Provide the (x, y) coordinate of the cell's center where the given text is located.  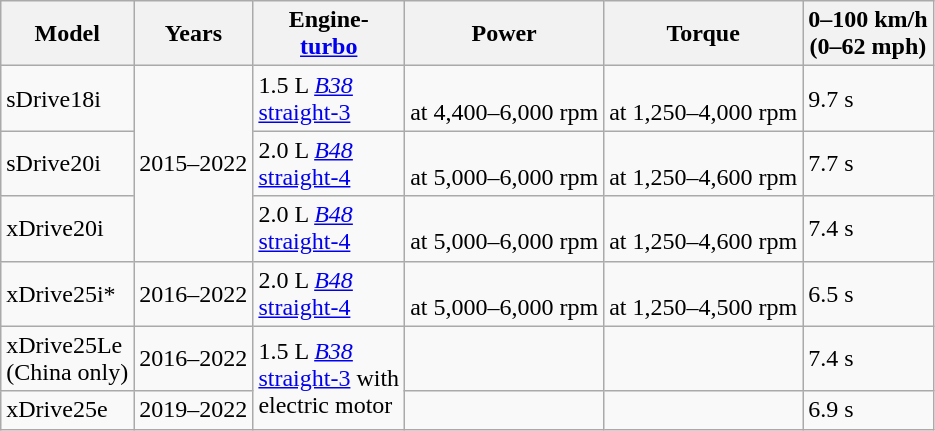
9.7 s (868, 98)
Model (68, 34)
Power (504, 34)
1.5 L B38 straight-3 (329, 98)
sDrive18i (68, 98)
6.5 s (868, 294)
2015–2022 (194, 164)
Years (194, 34)
xDrive20i (68, 228)
1.5 L B38 straight-3 with electric motor (329, 378)
2019–2022 (194, 410)
at 1,250–4,000 rpm (704, 98)
6.9 s (868, 410)
xDrive25Le(China only) (68, 358)
sDrive20i (68, 164)
xDrive25i* (68, 294)
at 1,250–4,500 rpm (704, 294)
Torque (704, 34)
at 4,400–6,000 rpm (504, 98)
Engine- turbo (329, 34)
xDrive25e (68, 410)
0–100 km/h (0–62 mph) (868, 34)
7.7 s (868, 164)
